Scan for the cell matching the given text and deliver its (X, Y) coordinate at center. 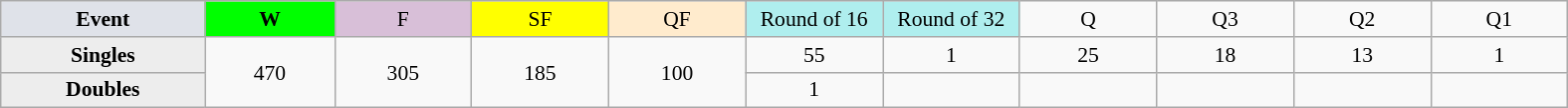
18 (1226, 55)
Q3 (1226, 19)
13 (1362, 55)
100 (677, 72)
Q (1088, 19)
55 (814, 55)
Q2 (1362, 19)
305 (403, 72)
Doubles (104, 90)
F (403, 19)
Event (104, 19)
W (270, 19)
Round of 16 (814, 19)
185 (541, 72)
Q1 (1499, 19)
Round of 32 (951, 19)
25 (1088, 55)
SF (541, 19)
QF (677, 19)
470 (270, 72)
Singles (104, 55)
